Scan for the cell matching the given text and deliver its [X, Y] coordinate at center. 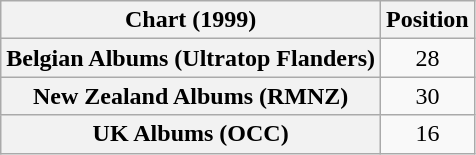
Chart (1999) [191, 20]
16 [428, 134]
New Zealand Albums (RMNZ) [191, 96]
28 [428, 58]
30 [428, 96]
Position [428, 20]
Belgian Albums (Ultratop Flanders) [191, 58]
UK Albums (OCC) [191, 134]
